Output the [X, Y] coordinate of the center of the cell containing the given text.  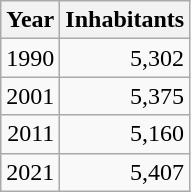
2011 [30, 134]
5,302 [125, 58]
2001 [30, 96]
5,160 [125, 134]
Inhabitants [125, 20]
2021 [30, 172]
1990 [30, 58]
Year [30, 20]
5,375 [125, 96]
5,407 [125, 172]
